Output the (x, y) coordinate of the center of the cell containing the given text.  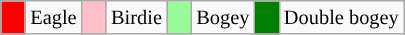
Double bogey (342, 17)
Bogey (222, 17)
Birdie (136, 17)
Eagle (53, 17)
